Scan for the cell matching the given text and deliver its (x, y) coordinate at center. 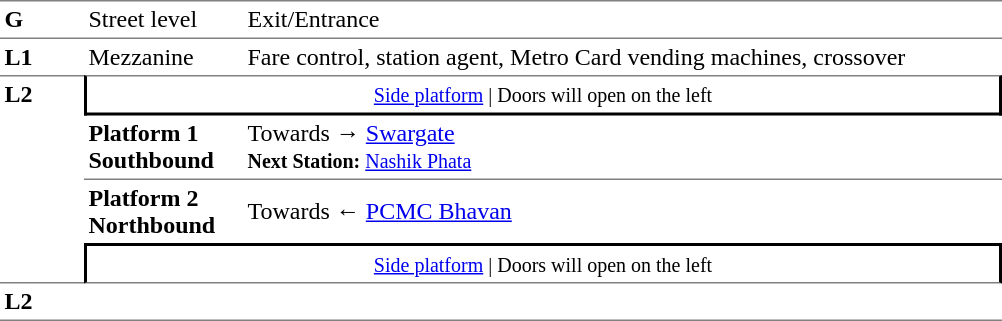
G (42, 20)
Mezzanine (164, 57)
Towards ← PCMC Bhavan (622, 212)
L2 (42, 179)
Street level (164, 20)
Towards → SwargateNext Station: Nashik Phata (622, 148)
L1 (42, 57)
Fare control, station agent, Metro Card vending machines, crossover (622, 57)
Platform 1Southbound (164, 148)
Platform 2Northbound (164, 212)
Exit/Entrance (622, 20)
